From the cell containing the given text, extract its center point as (x, y) coordinate. 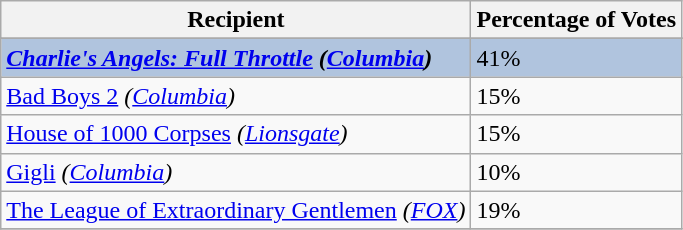
The League of Extraordinary Gentlemen (FOX) (236, 210)
10% (576, 172)
Gigli (Columbia) (236, 172)
41% (576, 58)
Percentage of Votes (576, 20)
Charlie's Angels: Full Throttle (Columbia) (236, 58)
House of 1000 Corpses (Lionsgate) (236, 134)
19% (576, 210)
Bad Boys 2 (Columbia) (236, 96)
Recipient (236, 20)
